Determine the [X, Y] coordinate at the center of the cell enclosing the given text.  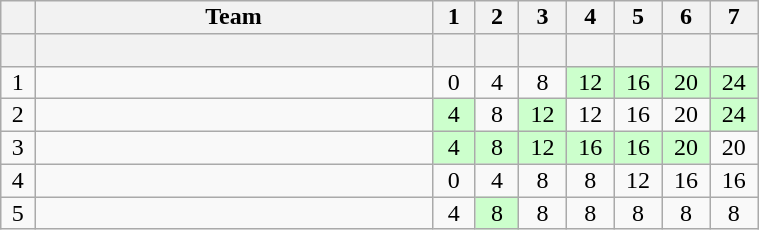
6 [686, 18]
Team [234, 18]
7 [734, 18]
